Detect which cell encompasses the target text, then output its [X, Y] center coordinate. 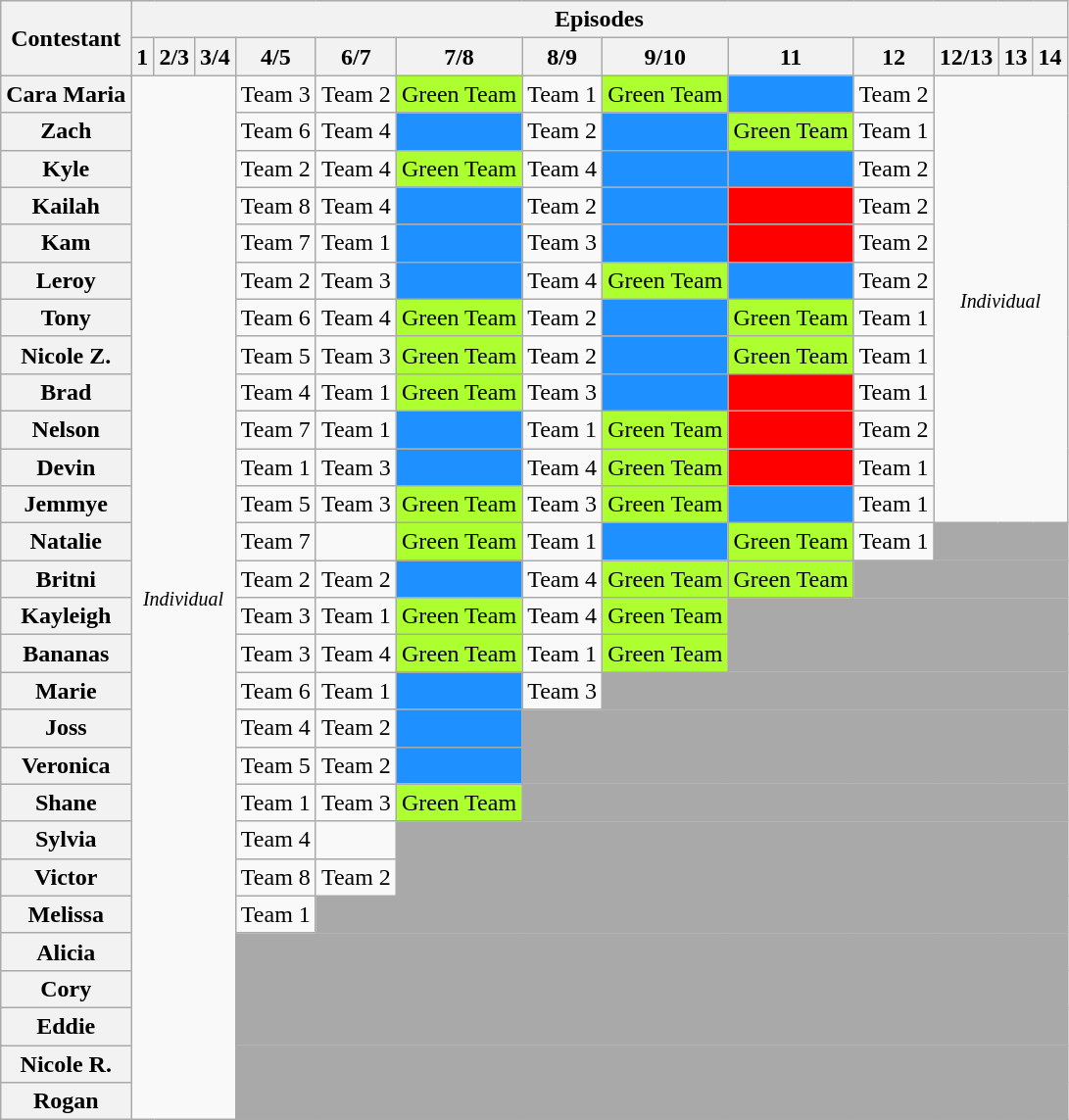
Nelson [67, 429]
Kyle [67, 169]
Leroy [67, 280]
Sylvia [67, 840]
Tony [67, 317]
Alicia [67, 951]
2/3 [174, 57]
Joss [67, 728]
12 [894, 57]
Episodes [600, 20]
6/7 [356, 57]
12/13 [966, 57]
Cara Maria [67, 94]
Natalie [67, 542]
Contestant [67, 38]
Eddie [67, 1026]
8/9 [562, 57]
Nicole R. [67, 1063]
13 [1015, 57]
Britni [67, 579]
Jemmye [67, 505]
Kailah [67, 206]
14 [1050, 57]
9/10 [665, 57]
3/4 [216, 57]
Melissa [67, 914]
Brad [67, 392]
1 [143, 57]
Kayleigh [67, 616]
Zach [67, 131]
4/5 [275, 57]
Marie [67, 691]
Cory [67, 989]
Shane [67, 803]
Devin [67, 467]
Veronica [67, 765]
Bananas [67, 654]
Kam [67, 243]
Victor [67, 877]
Rogan [67, 1101]
11 [791, 57]
7/8 [459, 57]
Nicole Z. [67, 355]
